Return the (X, Y) coordinate for the center point of the cell that contains the specified text.  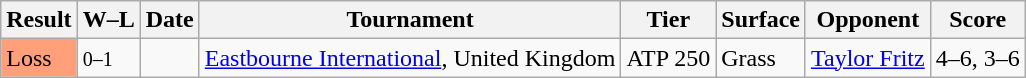
Score (978, 20)
Grass (761, 58)
Surface (761, 20)
Tier (668, 20)
Loss (39, 58)
Opponent (868, 20)
Date (170, 20)
Eastbourne International, United Kingdom (410, 58)
4–6, 3–6 (978, 58)
0–1 (108, 58)
Result (39, 20)
W–L (108, 20)
ATP 250 (668, 58)
Taylor Fritz (868, 58)
Tournament (410, 20)
